For the text-containing cell, return its midpoint in [X, Y] coordinate format. 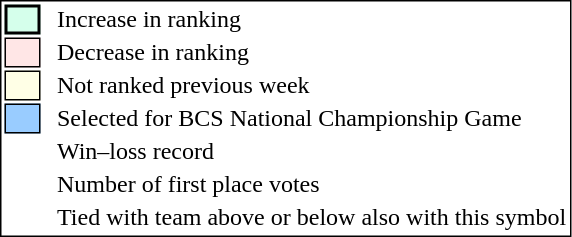
Decrease in ranking [312, 53]
Number of first place votes [312, 185]
Tied with team above or below also with this symbol [312, 217]
Increase in ranking [312, 19]
Win–loss record [312, 151]
Selected for BCS National Championship Game [312, 119]
Not ranked previous week [312, 85]
